Output the [x, y] coordinate of the center of the cell containing the given text.  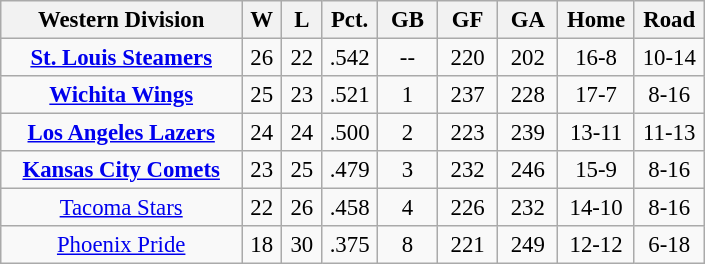
239 [528, 133]
17-7 [596, 95]
Western Division [122, 20]
.521 [350, 95]
18 [262, 245]
202 [528, 58]
L [302, 20]
.479 [350, 170]
10-14 [669, 58]
223 [468, 133]
14-10 [596, 208]
16-8 [596, 58]
221 [468, 245]
GF [468, 20]
Wichita Wings [122, 95]
13-11 [596, 133]
228 [528, 95]
Road [669, 20]
GB [407, 20]
.458 [350, 208]
8 [407, 245]
Phoenix Pride [122, 245]
St. Louis Steamers [122, 58]
Pct. [350, 20]
Los Angeles Lazers [122, 133]
-- [407, 58]
237 [468, 95]
3 [407, 170]
246 [528, 170]
12-12 [596, 245]
1 [407, 95]
.542 [350, 58]
4 [407, 208]
GA [528, 20]
30 [302, 245]
Tacoma Stars [122, 208]
Home [596, 20]
6-18 [669, 245]
220 [468, 58]
.500 [350, 133]
.375 [350, 245]
226 [468, 208]
W [262, 20]
11-13 [669, 133]
2 [407, 133]
Kansas City Comets [122, 170]
249 [528, 245]
15-9 [596, 170]
